From the cell containing the given text, extract its center point as (x, y) coordinate. 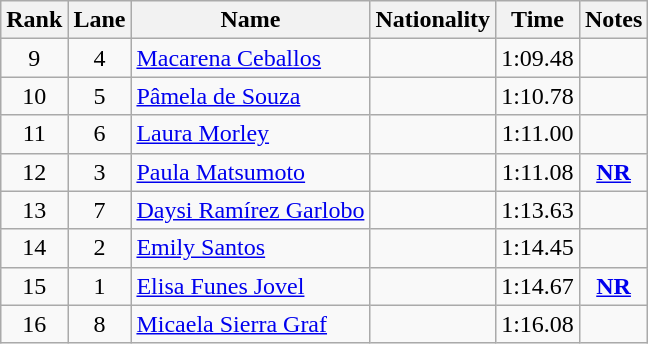
Nationality (433, 20)
1:10.78 (538, 96)
5 (100, 96)
1:13.63 (538, 210)
Pâmela de Souza (250, 96)
Daysi Ramírez Garlobo (250, 210)
14 (34, 248)
Notes (613, 20)
Laura Morley (250, 134)
9 (34, 58)
1:14.67 (538, 286)
Emily Santos (250, 248)
1:16.08 (538, 324)
Time (538, 20)
1 (100, 286)
1:11.00 (538, 134)
Micaela Sierra Graf (250, 324)
6 (100, 134)
1:09.48 (538, 58)
Rank (34, 20)
7 (100, 210)
Elisa Funes Jovel (250, 286)
16 (34, 324)
12 (34, 172)
Lane (100, 20)
4 (100, 58)
Name (250, 20)
13 (34, 210)
1:11.08 (538, 172)
8 (100, 324)
10 (34, 96)
2 (100, 248)
Paula Matsumoto (250, 172)
1:14.45 (538, 248)
Macarena Ceballos (250, 58)
11 (34, 134)
3 (100, 172)
15 (34, 286)
